For the text-containing cell, return its midpoint in [x, y] coordinate format. 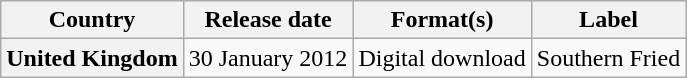
Digital download [442, 58]
Format(s) [442, 20]
Country [92, 20]
Southern Fried [608, 58]
30 January 2012 [268, 58]
Release date [268, 20]
United Kingdom [92, 58]
Label [608, 20]
